Pinpoint the cell where the given text exists, returning its [x, y] midpoint coordinate. 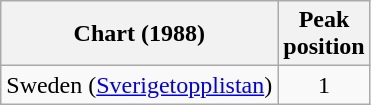
Sweden (Sverigetopplistan) [140, 85]
Chart (1988) [140, 34]
Peakposition [324, 34]
1 [324, 85]
